Return [x, y] of the center of cell containing provided text 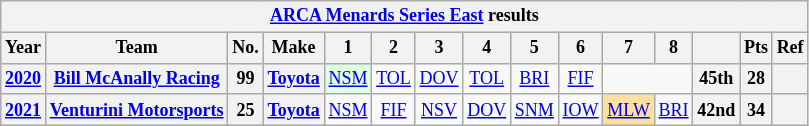
28 [756, 78]
SNM [535, 110]
3 [439, 48]
25 [246, 110]
8 [674, 48]
Ref [790, 48]
Pts [756, 48]
2021 [24, 110]
2020 [24, 78]
1 [348, 48]
Venturini Motorsports [136, 110]
Make [294, 48]
No. [246, 48]
IOW [580, 110]
ARCA Menards Series East results [404, 16]
Bill McAnally Racing [136, 78]
Year [24, 48]
45th [716, 78]
2 [394, 48]
MLW [628, 110]
7 [628, 48]
Team [136, 48]
NSV [439, 110]
6 [580, 48]
34 [756, 110]
99 [246, 78]
4 [487, 48]
5 [535, 48]
42nd [716, 110]
